Pinpoint the cell where the given text exists, returning its [X, Y] midpoint coordinate. 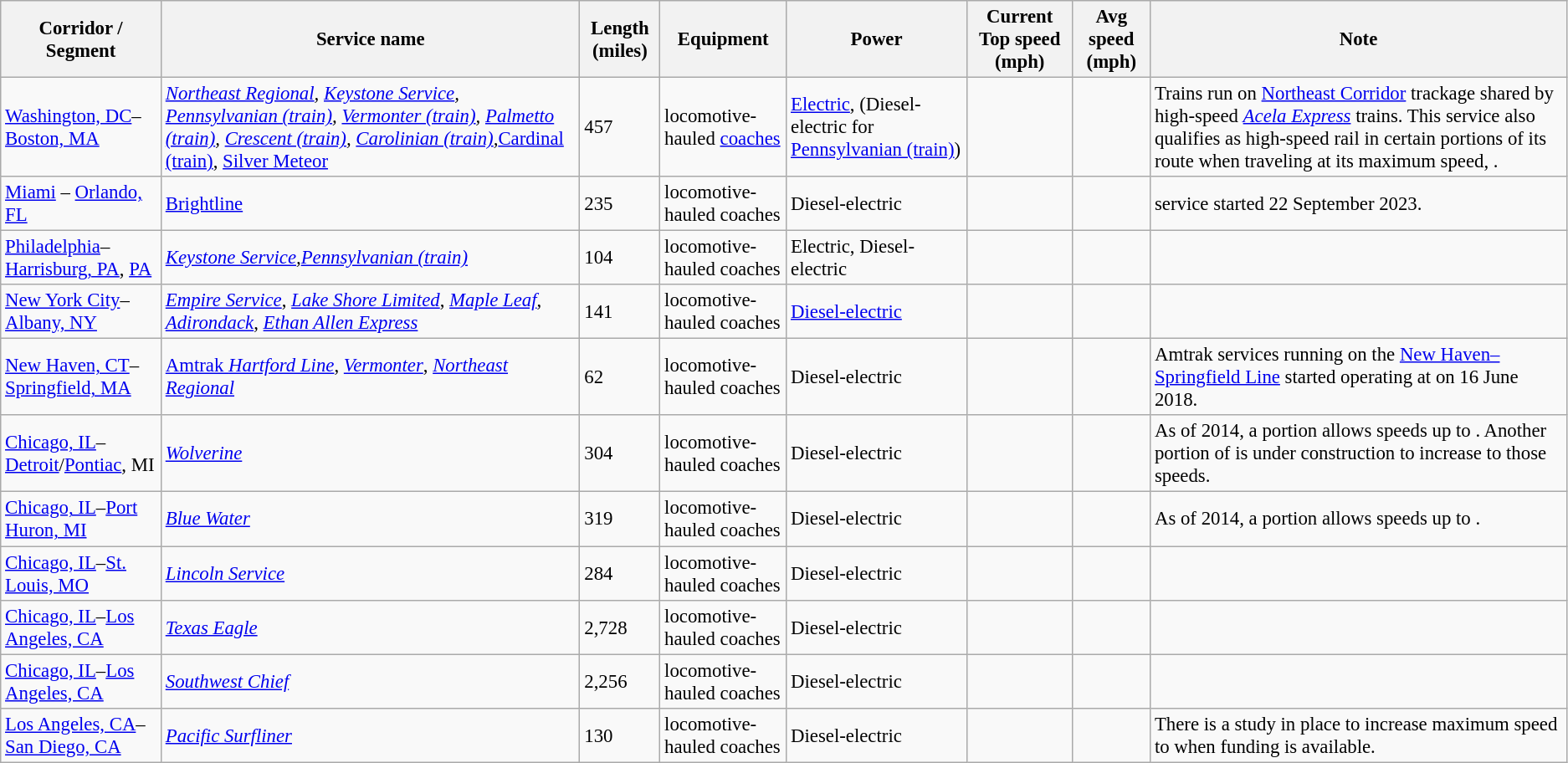
Length (miles) [620, 39]
Wolverine [370, 453]
Electric, Diesel-electric [877, 258]
Chicago, IL–Port Huron, MI [81, 519]
Philadelphia–Harrisburg, PA, PA [81, 258]
There is a study in place to increase maximum speed to when funding is available. [1359, 735]
Note [1359, 39]
Corridor / Segment [81, 39]
As of 2014, a portion allows speeds up to . Another portion of is under construction to increase to those speeds. [1359, 453]
104 [620, 258]
Chicago, IL–Detroit/Pontiac, MI [81, 453]
New Haven, CT–Springfield, MA [81, 377]
304 [620, 453]
Pacific Surfliner [370, 735]
Los Angeles, CA–San Diego, CA [81, 735]
Current Top speed (mph) [1019, 39]
Southwest Chief [370, 681]
2,728 [620, 627]
457 [620, 127]
Brightline [370, 204]
Amtrak Hartford Line, Vermonter, Northeast Regional [370, 377]
2,256 [620, 681]
Electric, (Diesel-electric for Pennsylvanian (train)) [877, 127]
New York City–Albany, NY [81, 311]
Service name [370, 39]
Texas Eagle [370, 627]
Miami – Orlando, FL [81, 204]
319 [620, 519]
Amtrak services running on the New Haven–Springfield Line started operating at on 16 June 2018. [1359, 377]
Power [877, 39]
service started 22 September 2023. [1359, 204]
Keystone Service,Pennsylvanian (train) [370, 258]
Washington, DC–Boston, MA [81, 127]
62 [620, 377]
Avg speed (mph) [1111, 39]
Blue Water [370, 519]
Lincoln Service [370, 574]
Chicago, IL–St. Louis, MO [81, 574]
141 [620, 311]
Equipment [723, 39]
130 [620, 735]
As of 2014, a portion allows speeds up to . [1359, 519]
284 [620, 574]
235 [620, 204]
Empire Service, Lake Shore Limited, Maple Leaf, Adirondack, Ethan Allen Express [370, 311]
